Extract the [X, Y] coordinate from the center of the cell holding the provided text.  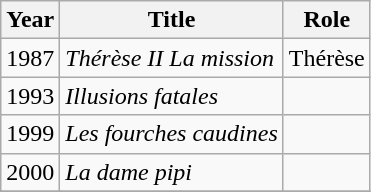
Role [326, 20]
1999 [30, 134]
Title [172, 20]
La dame pipi [172, 172]
Thérèse II La mission [172, 58]
Les fourches caudines [172, 134]
1993 [30, 96]
Year [30, 20]
2000 [30, 172]
1987 [30, 58]
Illusions fatales [172, 96]
Thérèse [326, 58]
